Return the (x, y) coordinate for the center point of the cell that contains the specified text.  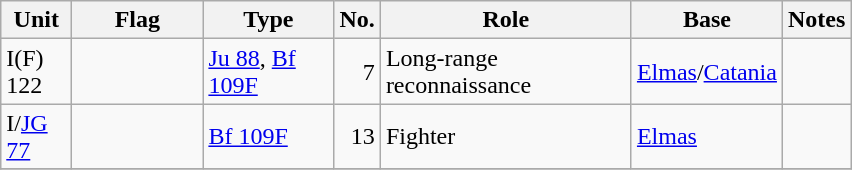
13 (357, 136)
Ju 88, Bf 109F (268, 72)
Type (268, 20)
I(F) 122 (36, 72)
Role (506, 20)
Elmas (706, 136)
Bf 109F (268, 136)
Notes (816, 20)
No. (357, 20)
Flag (138, 20)
Base (706, 20)
Long-range reconnaissance (506, 72)
Elmas/Catania (706, 72)
Fighter (506, 136)
I/JG 77 (36, 136)
Unit (36, 20)
7 (357, 72)
